Pinpoint the cell where the given text exists, returning its (x, y) midpoint coordinate. 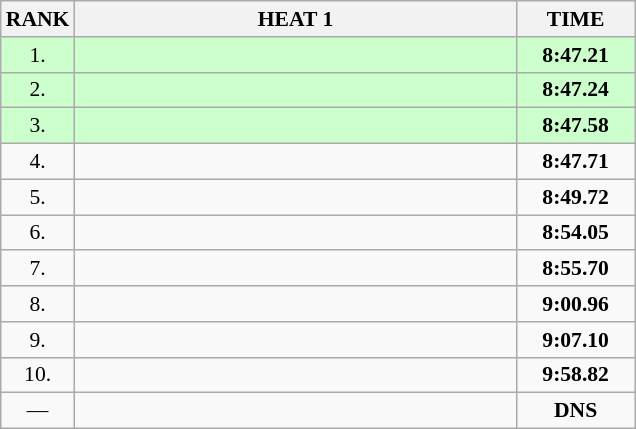
TIME (576, 19)
7. (38, 269)
8:55.70 (576, 269)
3. (38, 126)
8:47.24 (576, 90)
6. (38, 233)
9:00.96 (576, 304)
1. (38, 55)
RANK (38, 19)
8:54.05 (576, 233)
9:58.82 (576, 375)
2. (38, 90)
HEAT 1 (295, 19)
8:47.58 (576, 126)
DNS (576, 411)
4. (38, 162)
9:07.10 (576, 340)
8:47.21 (576, 55)
8:49.72 (576, 197)
10. (38, 375)
9. (38, 340)
8. (38, 304)
8:47.71 (576, 162)
5. (38, 197)
— (38, 411)
